Determine the (x, y) coordinate at the center of the cell enclosing the given text.  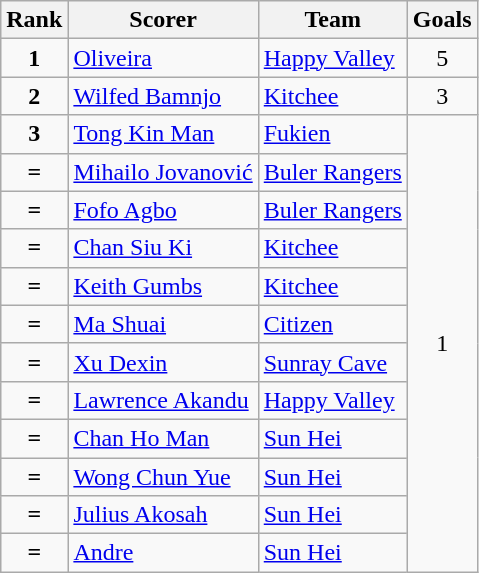
Chan Siu Ki (163, 248)
Fukien (332, 134)
2 (34, 96)
Tong Kin Man (163, 134)
Wong Chun Yue (163, 477)
Fofo Agbo (163, 210)
Andre (163, 553)
Rank (34, 20)
Lawrence Akandu (163, 400)
Sunray Cave (332, 362)
5 (442, 58)
Chan Ho Man (163, 438)
Citizen (332, 324)
Mihailo Jovanović (163, 172)
Team (332, 20)
Ma Shuai (163, 324)
Wilfed Bamnjo (163, 96)
Oliveira (163, 58)
Goals (442, 20)
Julius Akosah (163, 515)
Scorer (163, 20)
Keith Gumbs (163, 286)
Xu Dexin (163, 362)
